From the cell containing the given text, extract its center point as [X, Y] coordinate. 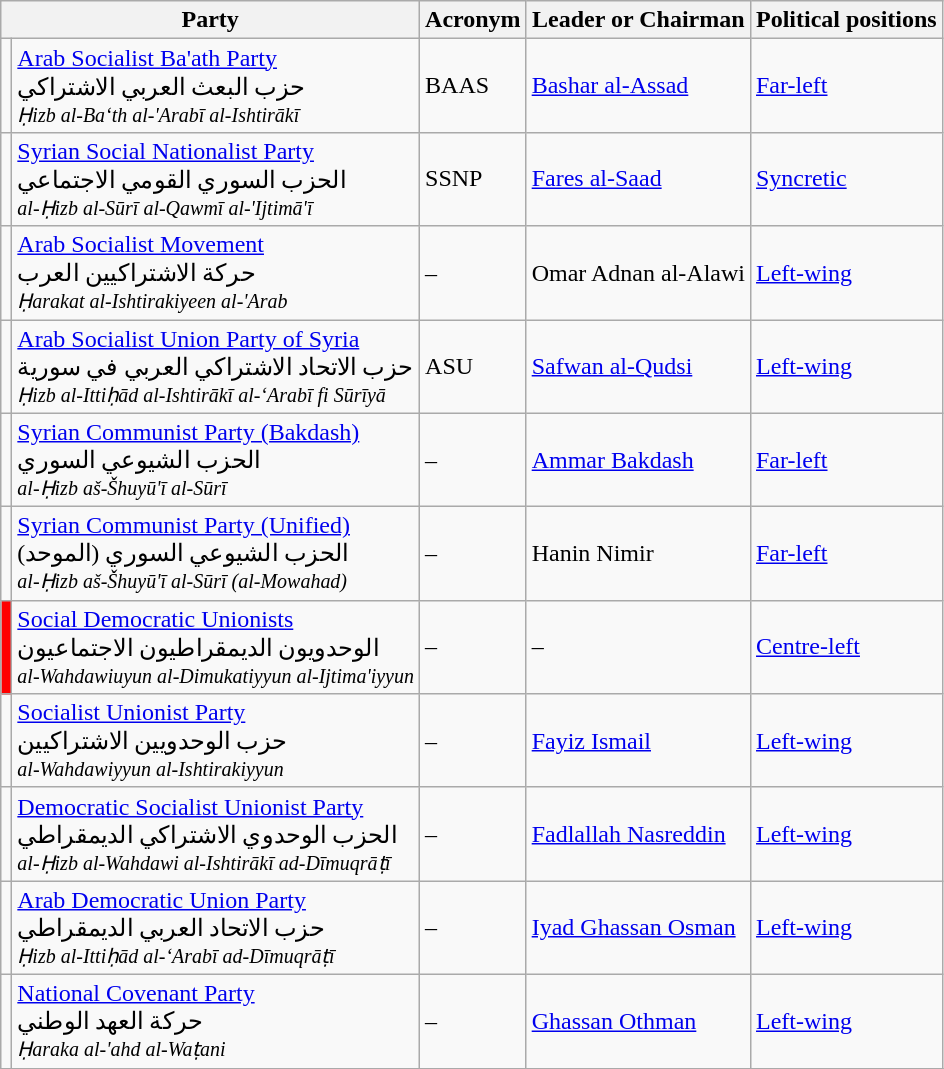
Iyad Ghassan Osman [638, 928]
Political positions [846, 20]
Fares al-Saad [638, 179]
Syncretic [846, 179]
Arab Democratic Union Partyحزب الاتحاد العربي الديمقراطيḤizb al-Ittiḥād al-‘Arabī ad-Dīmuqrāṭī [216, 928]
Fayiz Ismail [638, 741]
Fadlallah Nasreddin [638, 834]
ASU [474, 367]
Omar Adnan al-Alawi [638, 273]
Arab Socialist Union Party of Syriaحزب الاتحاد الاشتراكي العربي في سوريةḤizb al-Ittiḥād al-Ishtirākī al-‘Arabī fi Sūrīyā [216, 367]
National Covenant Partyحركة العهد الوطنيḤaraka al-'ahd al-Waṭani [216, 1021]
Ghassan Othman [638, 1021]
Acronym [474, 20]
Arab Socialist Movementحركة الاشتراكيين العربḤarakat al-Ishtirakiyeen al-'Arab [216, 273]
Social Democratic Unionistsالوحدويون الديمقراطيون الاجتماعيونal-Wahdawiuyun al-Dimukatiyyun al-Ijtima'iyyun [216, 647]
Hanin Nimir [638, 554]
Syrian Social Nationalist Partyالحزب السوري القومي الاجتماعيal-Ḥizb al-Sūrī al-Qawmī al-'Ijtimā'ī [216, 179]
Democratic Socialist Unionist Partyالحزب الوحدوي الاشتراكي الديمقراطيal-Ḥizb al-Wahdawi al-Ishtirākī ad-Dīmuqrāṭī [216, 834]
Party [210, 20]
Ammar Bakdash [638, 460]
Syrian Communist Party (Unified)الحزب الشيوعي السوري (الموحد)al-Ḥizb aš-Šhuyū'ī al-Sūrī (al-Mowahad) [216, 554]
SSNP [474, 179]
Bashar al-Assad [638, 86]
Centre-left [846, 647]
Safwan al-Qudsi [638, 367]
Arab Socialist Ba'ath Partyحزب البعث العربي الاشتراكيḤizb al-Ba‘th al-'Arabī al-Ishtirākī [216, 86]
Socialist Unionist Partyحزب الوحدويين الاشتراكيينal-Wahdawiyyun al-Ishtirakiyyun [216, 741]
Leader or Chairman [638, 20]
BAAS [474, 86]
Syrian Communist Party (Bakdash)الحزب الشيوعي السوريal-Ḥizb aš-Šhuyū'ī al-Sūrī [216, 460]
